Return the (X, Y) coordinate for the center point of the cell that contains the specified text.  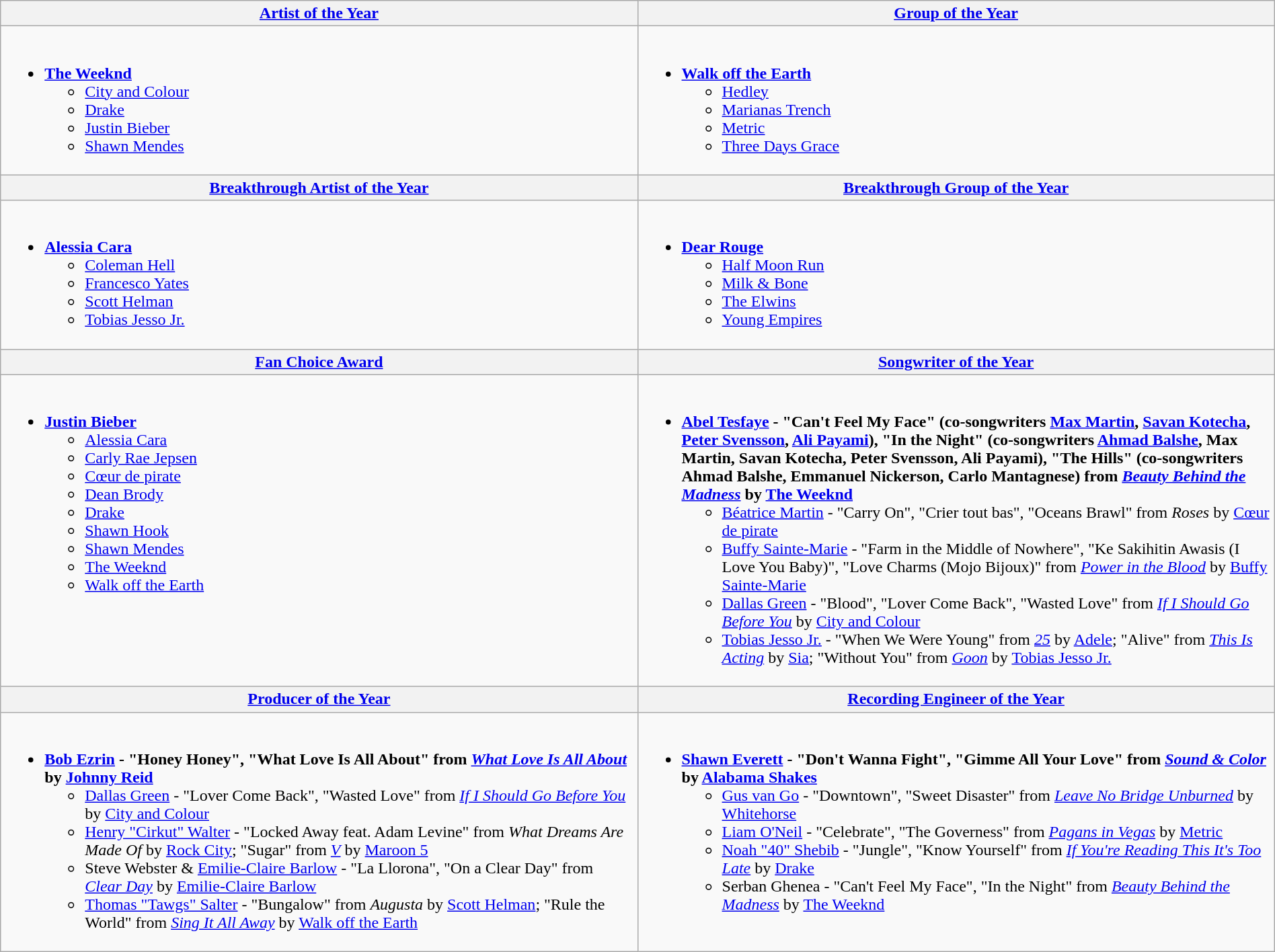
Breakthrough Group of the Year (956, 188)
Dear RougeHalf Moon RunMilk & BoneThe ElwinsYoung Empires (956, 274)
Songwriter of the Year (956, 362)
Recording Engineer of the Year (956, 699)
Walk off the EarthHedleyMarianas TrenchMetricThree Days Grace (956, 101)
Justin BieberAlessia CaraCarly Rae JepsenCœur de pirateDean BrodyDrakeShawn HookShawn MendesThe WeekndWalk off the Earth (319, 530)
Artist of the Year (319, 13)
The WeekndCity and ColourDrakeJustin BieberShawn Mendes (319, 101)
Alessia CaraColeman HellFrancesco YatesScott HelmanTobias Jesso Jr. (319, 274)
Breakthrough Artist of the Year (319, 188)
Fan Choice Award (319, 362)
Group of the Year (956, 13)
Producer of the Year (319, 699)
